Extract the (x, y) coordinate from the center of the cell holding the provided text.  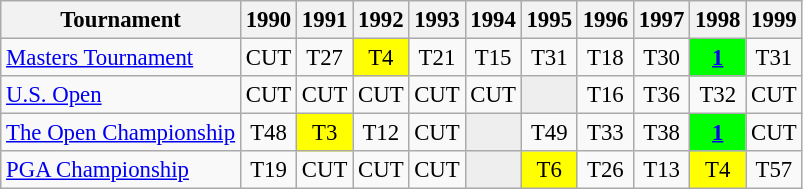
T30 (661, 58)
The Open Championship (121, 133)
T3 (325, 133)
T19 (268, 170)
T57 (774, 170)
1999 (774, 20)
1998 (718, 20)
1993 (437, 20)
T49 (549, 133)
T48 (268, 133)
1996 (605, 20)
1995 (549, 20)
T36 (661, 95)
T6 (549, 170)
T12 (381, 133)
1990 (268, 20)
T21 (437, 58)
1991 (325, 20)
T26 (605, 170)
U.S. Open (121, 95)
T13 (661, 170)
T32 (718, 95)
T18 (605, 58)
PGA Championship (121, 170)
T15 (493, 58)
1997 (661, 20)
Tournament (121, 20)
1994 (493, 20)
T27 (325, 58)
Masters Tournament (121, 58)
T16 (605, 95)
T33 (605, 133)
1992 (381, 20)
T38 (661, 133)
